Identify which cell holds the provided text, then report its [X, Y] central coordinate. 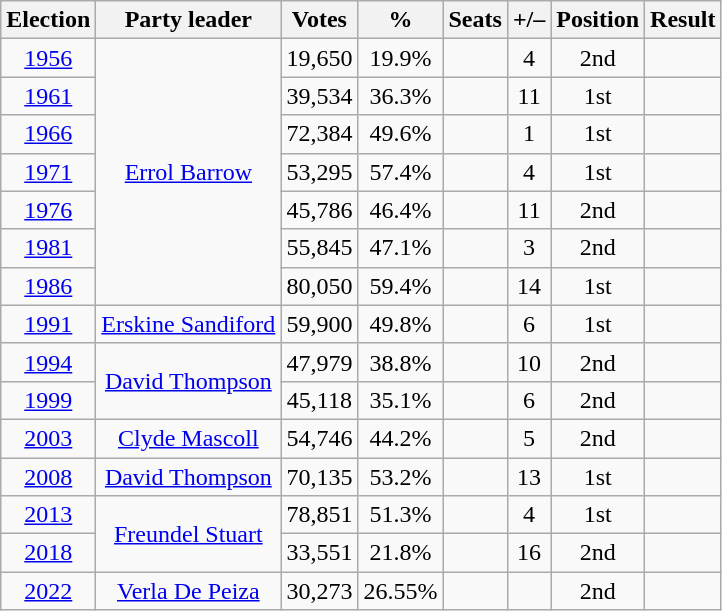
Erskine Sandiford [188, 324]
10 [528, 362]
13 [528, 477]
14 [528, 286]
Errol Barrow [188, 172]
51.3% [400, 515]
57.4% [400, 172]
47,979 [320, 362]
47.1% [400, 248]
59.4% [400, 286]
Result [683, 20]
1971 [48, 172]
1981 [48, 248]
19.9% [400, 58]
53,295 [320, 172]
2008 [48, 477]
Freundel Stuart [188, 534]
80,050 [320, 286]
1 [528, 134]
16 [528, 553]
1966 [48, 134]
45,118 [320, 400]
78,851 [320, 515]
49.6% [400, 134]
36.3% [400, 96]
1991 [48, 324]
Verla De Peiza [188, 591]
33,551 [320, 553]
3 [528, 248]
Clyde Mascoll [188, 438]
1976 [48, 210]
1961 [48, 96]
2013 [48, 515]
19,650 [320, 58]
Party leader [188, 20]
Votes [320, 20]
55,845 [320, 248]
44.2% [400, 438]
1999 [48, 400]
% [400, 20]
45,786 [320, 210]
72,384 [320, 134]
2003 [48, 438]
38.8% [400, 362]
70,135 [320, 477]
Seats [475, 20]
21.8% [400, 553]
26.55% [400, 591]
+/– [528, 20]
39,534 [320, 96]
46.4% [400, 210]
Position [598, 20]
Election [48, 20]
35.1% [400, 400]
5 [528, 438]
53.2% [400, 477]
1986 [48, 286]
49.8% [400, 324]
59,900 [320, 324]
1956 [48, 58]
2018 [48, 553]
30,273 [320, 591]
1994 [48, 362]
54,746 [320, 438]
2022 [48, 591]
